Find where the given text appears and provide that cell's center as [x, y] coordinate. 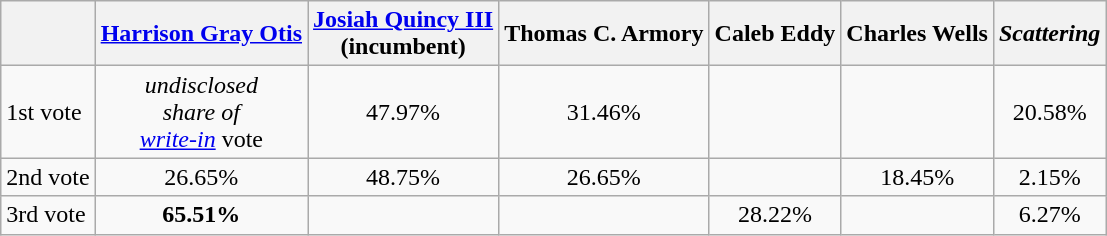
18.45% [918, 177]
6.27% [1049, 215]
undisclosedshare ofwrite-in vote [201, 112]
Caleb Eddy [775, 34]
31.46% [604, 112]
20.58% [1049, 112]
2.15% [1049, 177]
2nd vote [48, 177]
Charles Wells [918, 34]
28.22% [775, 215]
Thomas C. Armory [604, 34]
3rd vote [48, 215]
Scattering [1049, 34]
47.97% [404, 112]
1st vote [48, 112]
65.51% [201, 215]
48.75% [404, 177]
Harrison Gray Otis [201, 34]
Josiah Quincy III(incumbent) [404, 34]
